Scan for the cell matching the given text and deliver its (x, y) coordinate at center. 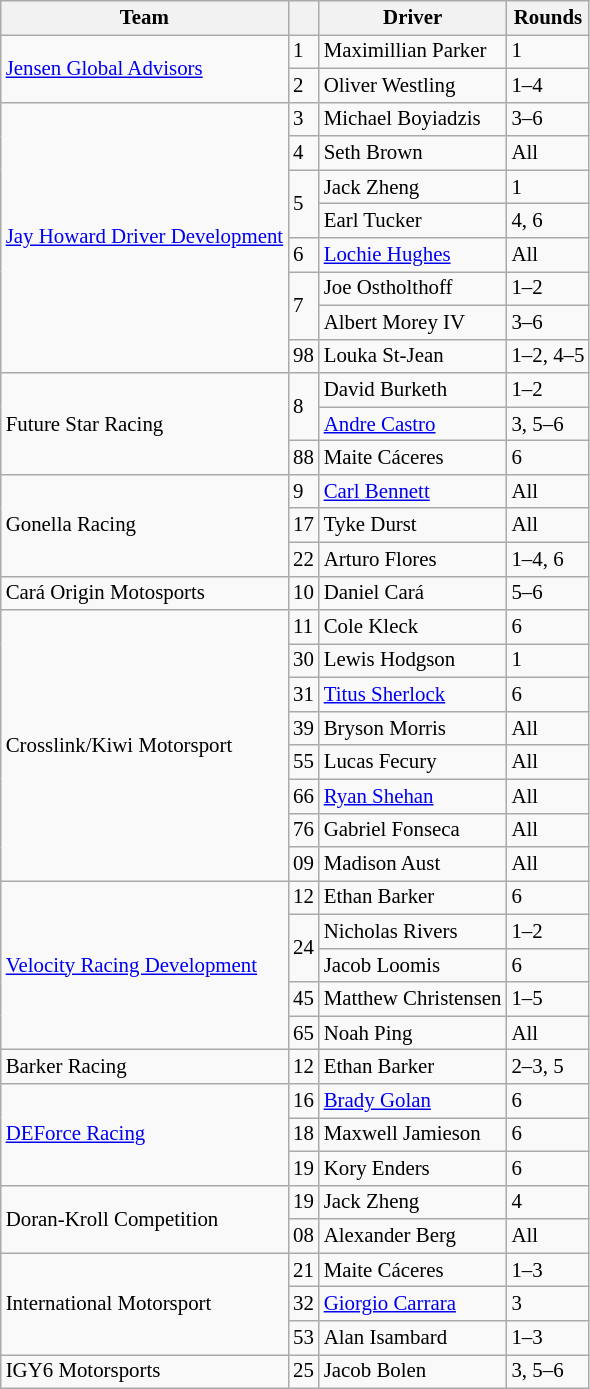
David Burketh (413, 390)
Matthew Christensen (413, 999)
Team (144, 18)
DEForce Racing (144, 1135)
45 (304, 999)
Future Star Racing (144, 424)
08 (304, 1236)
Albert Morey IV (413, 322)
09 (304, 864)
1–5 (548, 999)
Brady Golan (413, 1101)
IGY6 Motorsports (144, 1371)
22 (304, 559)
Arturo Flores (413, 559)
Seth Brown (413, 153)
5 (304, 204)
39 (304, 728)
18 (304, 1135)
5–6 (548, 593)
Velocity Racing Development (144, 966)
Kory Enders (413, 1168)
Lucas Fecury (413, 762)
Cará Origin Motosports (144, 593)
Doran-Kroll Competition (144, 1219)
Maximillian Parker (413, 51)
24 (304, 948)
21 (304, 1270)
Nicholas Rivers (413, 931)
Bryson Morris (413, 728)
32 (304, 1304)
Lewis Hodgson (413, 661)
Madison Aust (413, 864)
31 (304, 695)
4, 6 (548, 221)
Barker Racing (144, 1067)
Jacob Loomis (413, 965)
Louka St-Jean (413, 356)
17 (304, 525)
25 (304, 1371)
Michael Boyiadzis (413, 119)
8 (304, 407)
2–3, 5 (548, 1067)
Andre Castro (413, 424)
Jay Howard Driver Development (144, 238)
Cole Kleck (413, 627)
Maxwell Jamieson (413, 1135)
16 (304, 1101)
2 (304, 85)
98 (304, 356)
Tyke Durst (413, 525)
1–4 (548, 85)
Oliver Westling (413, 85)
65 (304, 1033)
66 (304, 796)
9 (304, 491)
Alan Isambard (413, 1338)
Noah Ping (413, 1033)
Driver (413, 18)
53 (304, 1338)
Ryan Shehan (413, 796)
55 (304, 762)
7 (304, 305)
Jensen Global Advisors (144, 68)
30 (304, 661)
11 (304, 627)
76 (304, 830)
International Motorsport (144, 1304)
Titus Sherlock (413, 695)
88 (304, 458)
Lochie Hughes (413, 255)
Joe Ostholthoff (413, 288)
Alexander Berg (413, 1236)
Jacob Bolen (413, 1371)
1–4, 6 (548, 559)
Giorgio Carrara (413, 1304)
Earl Tucker (413, 221)
1–2, 4–5 (548, 356)
Daniel Cará (413, 593)
Rounds (548, 18)
Carl Bennett (413, 491)
Crosslink/Kiwi Motorsport (144, 746)
Gonella Racing (144, 525)
Gabriel Fonseca (413, 830)
10 (304, 593)
